Identify which cell holds the provided text, then report its [X, Y] central coordinate. 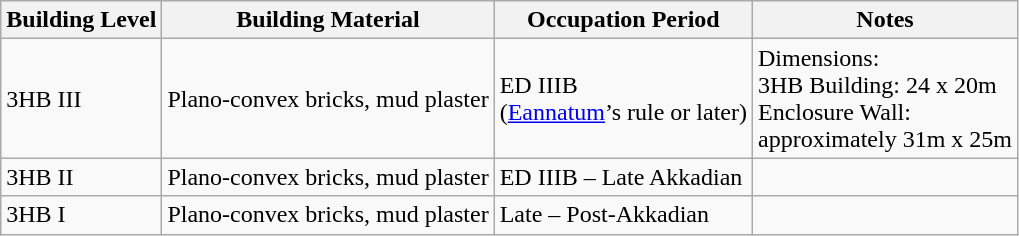
3HB I [82, 215]
Notes [884, 20]
Building Level [82, 20]
3HB II [82, 177]
Occupation Period [623, 20]
Dimensions:3HB Building: 24 x 20mEnclosure Wall:approximately 31m x 25m [884, 98]
ED IIIB – Late Akkadian [623, 177]
Building Material [328, 20]
Late – Post-Akkadian [623, 215]
3HB III [82, 98]
ED IIIB(Eannatum’s rule or later) [623, 98]
